Find where the given text appears and provide that cell's center as (x, y) coordinate. 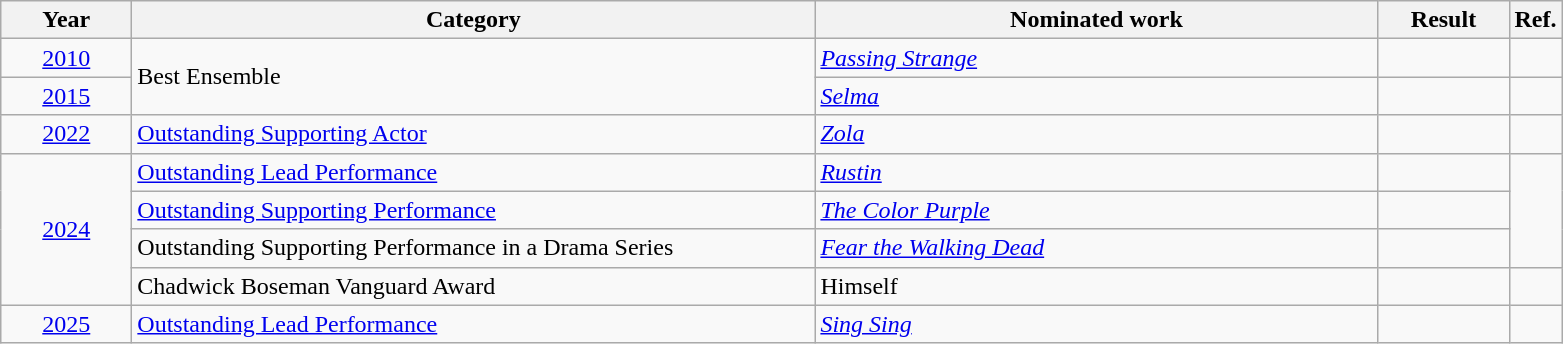
Category (474, 20)
Outstanding Supporting Actor (474, 134)
Zola (1096, 134)
Ref. (1536, 20)
Result (1444, 20)
Himself (1096, 286)
Rustin (1096, 172)
Nominated work (1096, 20)
2025 (66, 324)
Passing Strange (1096, 58)
Fear the Walking Dead (1096, 248)
Chadwick Boseman Vanguard Award (474, 286)
2024 (66, 229)
2022 (66, 134)
Best Ensemble (474, 77)
Outstanding Supporting Performance (474, 210)
Outstanding Supporting Performance in a Drama Series (474, 248)
Year (66, 20)
Sing Sing (1096, 324)
Selma (1096, 96)
2010 (66, 58)
The Color Purple (1096, 210)
2015 (66, 96)
